Find where the given text appears and provide that cell's center as (X, Y) coordinate. 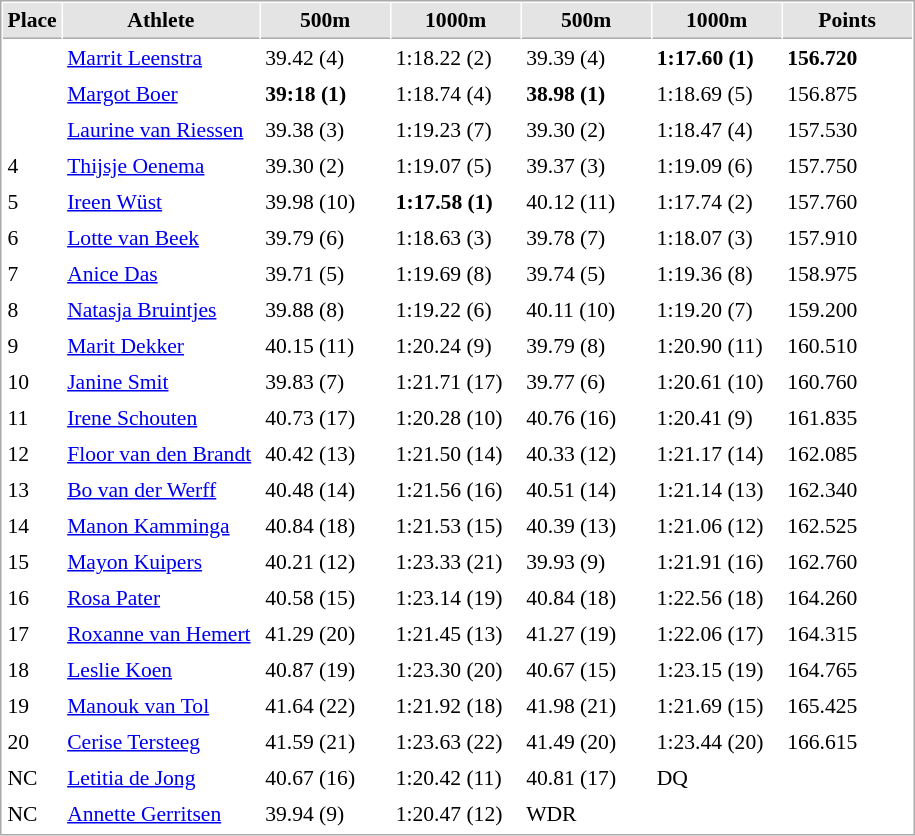
Floor van den Brandt (161, 453)
39.42 (4) (326, 57)
39.83 (7) (326, 381)
1:19.69 (8) (456, 273)
1:20.42 (11) (456, 777)
1:17.58 (1) (456, 201)
40.21 (12) (326, 561)
161.835 (848, 417)
162.340 (848, 489)
Marrit Leenstra (161, 57)
9 (32, 345)
1:21.06 (12) (716, 525)
160.510 (848, 345)
14 (32, 525)
164.765 (848, 669)
Annette Gerritsen (161, 813)
40.12 (11) (586, 201)
40.51 (14) (586, 489)
41.49 (20) (586, 741)
Manouk van Tol (161, 705)
39.38 (3) (326, 129)
1:21.71 (17) (456, 381)
20 (32, 741)
1:21.92 (18) (456, 705)
39.77 (6) (586, 381)
41.27 (19) (586, 633)
1:20.41 (9) (716, 417)
10 (32, 381)
157.910 (848, 237)
Letitia de Jong (161, 777)
1:18.63 (3) (456, 237)
164.260 (848, 597)
39.94 (9) (326, 813)
39.79 (6) (326, 237)
Bo van der Werff (161, 489)
1:18.69 (5) (716, 93)
Irene Schouten (161, 417)
Margot Boer (161, 93)
39.88 (8) (326, 309)
41.29 (20) (326, 633)
1:19.22 (6) (456, 309)
41.98 (21) (586, 705)
Place (32, 21)
7 (32, 273)
1:18.22 (2) (456, 57)
1:19.23 (7) (456, 129)
Anice Das (161, 273)
Manon Kamminga (161, 525)
1:21.56 (16) (456, 489)
Cerise Tersteeg (161, 741)
Points (848, 21)
DQ (716, 777)
8 (32, 309)
Lotte van Beek (161, 237)
1:21.91 (16) (716, 561)
157.750 (848, 165)
1:17.74 (2) (716, 201)
1:20.24 (9) (456, 345)
164.315 (848, 633)
39.79 (8) (586, 345)
1:21.17 (14) (716, 453)
40.76 (16) (586, 417)
1:20.28 (10) (456, 417)
40.67 (16) (326, 777)
40.73 (17) (326, 417)
1:23.63 (22) (456, 741)
40.33 (12) (586, 453)
39:18 (1) (326, 93)
Ireen Wüst (161, 201)
162.525 (848, 525)
40.81 (17) (586, 777)
40.58 (15) (326, 597)
39.93 (9) (586, 561)
13 (32, 489)
39.37 (3) (586, 165)
17 (32, 633)
Athlete (161, 21)
40.42 (13) (326, 453)
1:23.33 (21) (456, 561)
1:22.56 (18) (716, 597)
157.760 (848, 201)
11 (32, 417)
Rosa Pater (161, 597)
1:23.44 (20) (716, 741)
Thijsje Oenema (161, 165)
39.39 (4) (586, 57)
40.87 (19) (326, 669)
1:21.50 (14) (456, 453)
Roxanne van Hemert (161, 633)
1:17.60 (1) (716, 57)
159.200 (848, 309)
41.64 (22) (326, 705)
39.71 (5) (326, 273)
1:18.47 (4) (716, 129)
156.875 (848, 93)
41.59 (21) (326, 741)
4 (32, 165)
1:21.53 (15) (456, 525)
40.11 (10) (586, 309)
39.74 (5) (586, 273)
Natasja Bruintjes (161, 309)
156.720 (848, 57)
12 (32, 453)
5 (32, 201)
1:20.61 (10) (716, 381)
Marit Dekker (161, 345)
1:21.69 (15) (716, 705)
157.530 (848, 129)
40.48 (14) (326, 489)
165.425 (848, 705)
1:18.07 (3) (716, 237)
16 (32, 597)
166.615 (848, 741)
Mayon Kuipers (161, 561)
158.975 (848, 273)
39.78 (7) (586, 237)
6 (32, 237)
39.98 (10) (326, 201)
1:22.06 (17) (716, 633)
15 (32, 561)
162.085 (848, 453)
40.67 (15) (586, 669)
40.39 (13) (586, 525)
1:19.07 (5) (456, 165)
19 (32, 705)
1:20.90 (11) (716, 345)
WDR (586, 813)
1:21.45 (13) (456, 633)
1:19.36 (8) (716, 273)
Leslie Koen (161, 669)
162.760 (848, 561)
160.760 (848, 381)
40.15 (11) (326, 345)
38.98 (1) (586, 93)
18 (32, 669)
1:19.20 (7) (716, 309)
1:23.15 (19) (716, 669)
1:18.74 (4) (456, 93)
1:23.14 (19) (456, 597)
Laurine van Riessen (161, 129)
Janine Smit (161, 381)
1:23.30 (20) (456, 669)
1:21.14 (13) (716, 489)
1:20.47 (12) (456, 813)
1:19.09 (6) (716, 165)
